Return [x, y] of the center of cell containing provided text 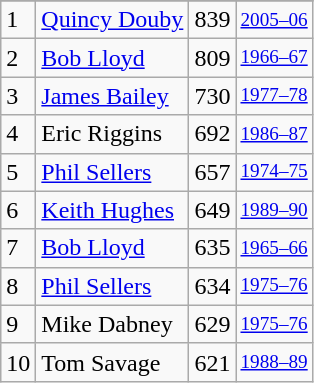
5 [18, 172]
7 [18, 248]
4 [18, 134]
Eric Riggins [112, 134]
James Bailey [112, 96]
6 [18, 210]
692 [212, 134]
1 [18, 20]
3 [18, 96]
2 [18, 58]
1989–90 [274, 210]
621 [212, 362]
635 [212, 248]
730 [212, 96]
1988–89 [274, 362]
2005–06 [274, 20]
1966–67 [274, 58]
8 [18, 286]
1974–75 [274, 172]
Quincy Douby [112, 20]
629 [212, 324]
Tom Savage [112, 362]
634 [212, 286]
Mike Dabney [112, 324]
649 [212, 210]
839 [212, 20]
1977–78 [274, 96]
Keith Hughes [112, 210]
657 [212, 172]
9 [18, 324]
1965–66 [274, 248]
809 [212, 58]
10 [18, 362]
1986–87 [274, 134]
